Return the (X, Y) coordinate for the center point of the cell that contains the specified text.  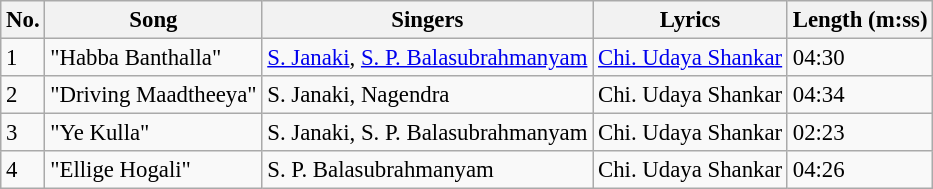
04:30 (860, 58)
3 (23, 133)
04:26 (860, 170)
No. (23, 20)
Lyrics (690, 20)
"Ye Kulla" (154, 133)
Singers (428, 20)
S. P. Balasubrahmanyam (428, 170)
Length (m:ss) (860, 20)
"Ellige Hogali" (154, 170)
04:34 (860, 95)
S. Janaki, Nagendra (428, 95)
02:23 (860, 133)
4 (23, 170)
Song (154, 20)
2 (23, 95)
"Habba Banthalla" (154, 58)
1 (23, 58)
"Driving Maadtheeya" (154, 95)
